Find where the given text appears and provide that cell's center as (X, Y) coordinate. 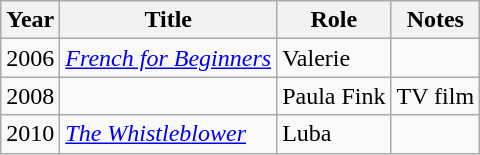
French for Beginners (168, 58)
Title (168, 20)
Valerie (334, 58)
Role (334, 20)
Notes (436, 20)
TV film (436, 96)
2006 (30, 58)
Luba (334, 134)
Year (30, 20)
2008 (30, 96)
2010 (30, 134)
Paula Fink (334, 96)
The Whistleblower (168, 134)
